Scan for the cell matching the given text and deliver its (X, Y) coordinate at center. 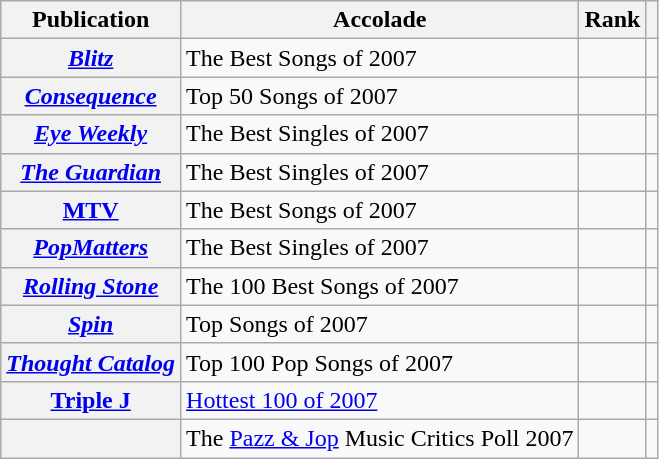
Eye Weekly (91, 134)
Rolling Stone (91, 286)
PopMatters (91, 248)
Spin (91, 324)
Triple J (91, 400)
Publication (91, 20)
Consequence (91, 96)
Blitz (91, 58)
Top 50 Songs of 2007 (380, 96)
Rank (612, 20)
The 100 Best Songs of 2007 (380, 286)
MTV (91, 210)
Top 100 Pop Songs of 2007 (380, 362)
Thought Catalog (91, 362)
The Pazz & Jop Music Critics Poll 2007 (380, 438)
Hottest 100 of 2007 (380, 400)
The Guardian (91, 172)
Top Songs of 2007 (380, 324)
Accolade (380, 20)
